Detect which cell encompasses the target text, then output its (X, Y) center coordinate. 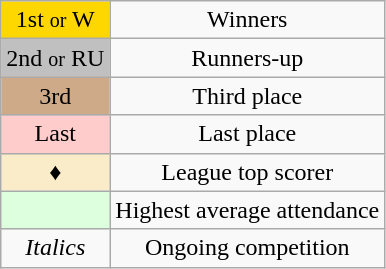
3rd (56, 96)
1st or W (56, 20)
♦ (56, 172)
Last (56, 134)
Highest average attendance (248, 210)
Third place (248, 96)
Runners-up (248, 58)
Winners (248, 20)
Last place (248, 134)
Italics (56, 248)
League top scorer (248, 172)
Ongoing competition (248, 248)
2nd or RU (56, 58)
